Scan for the cell matching the given text and deliver its (x, y) coordinate at center. 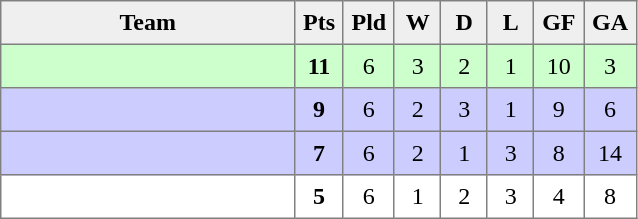
14 (610, 153)
GF (559, 23)
11 (319, 66)
D (464, 23)
Pts (319, 23)
L (510, 23)
4 (559, 197)
Pld (368, 23)
7 (319, 153)
5 (319, 197)
W (417, 23)
Team (148, 23)
GA (610, 23)
10 (559, 66)
